Scan for the cell matching the given text and deliver its [X, Y] coordinate at center. 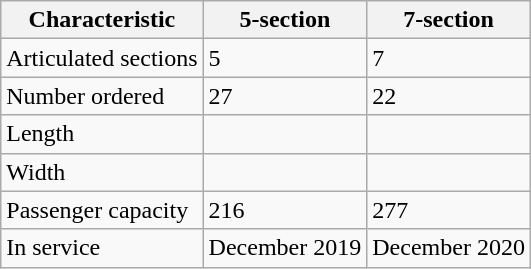
27 [285, 96]
Number ordered [102, 96]
Characteristic [102, 20]
5-section [285, 20]
7 [449, 58]
5 [285, 58]
Articulated sections [102, 58]
22 [449, 96]
216 [285, 210]
7-section [449, 20]
277 [449, 210]
Width [102, 172]
Length [102, 134]
December 2019 [285, 248]
December 2020 [449, 248]
Passenger capacity [102, 210]
In service [102, 248]
